Return the [x, y] coordinate for the center point of the cell that contains the specified text.  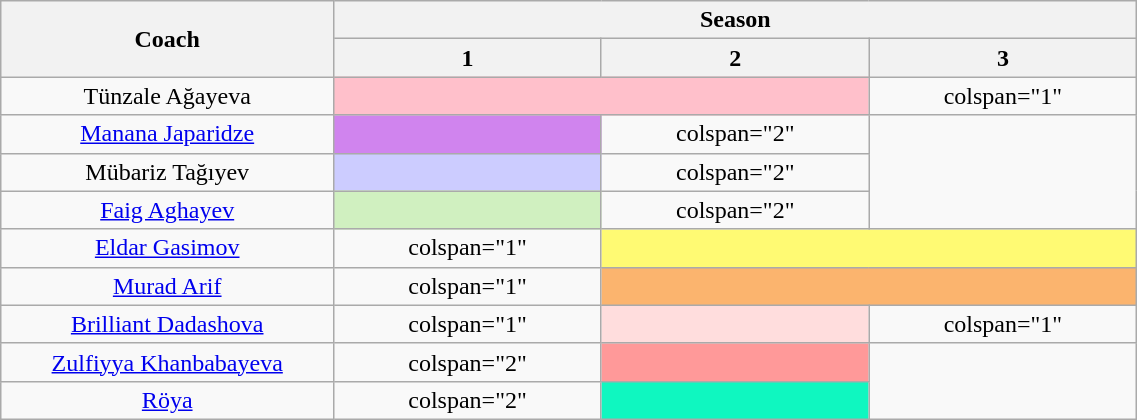
Faig Aghayev [168, 210]
2 [735, 58]
Röya [168, 400]
Eldar Gasimov [168, 248]
Manana Japaridze [168, 134]
3 [1003, 58]
Mübariz Tağıyev [168, 172]
Zulfiyya Khanbabayeva [168, 362]
Season [736, 20]
Murad Arif [168, 286]
Coach [168, 39]
Brilliant Dadashova [168, 324]
1 [468, 58]
Tünzale Ağayeva [168, 96]
